Search for the cell housing the specified text and yield its (x, y) center coordinate. 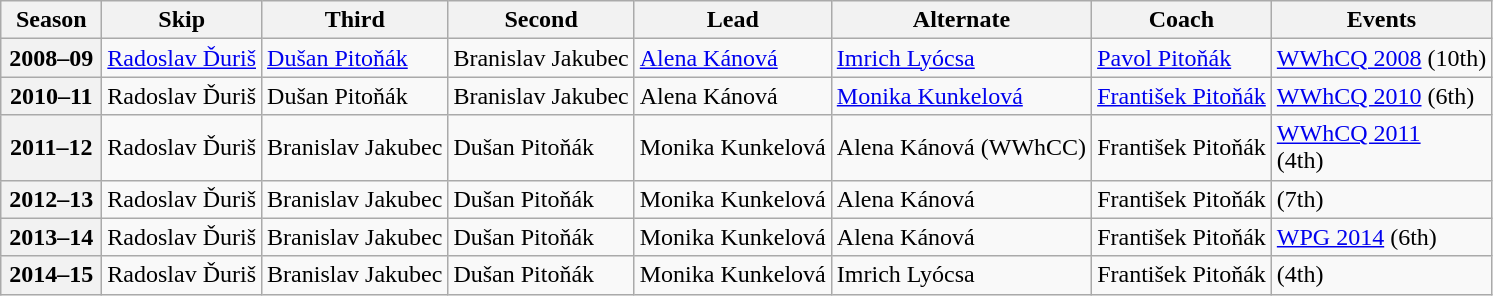
Lead (732, 20)
Second (541, 20)
2013–14 (52, 237)
2012–13 (52, 199)
2011–12 (52, 148)
WWhCQ 2010 (6th) (1381, 96)
Events (1381, 20)
(4th) (1381, 275)
WPG 2014 (6th) (1381, 237)
2010–11 (52, 96)
WWhCQ 2011 (4th) (1381, 148)
Season (52, 20)
Pavol Pitoňák (1182, 58)
Alternate (961, 20)
(7th) (1381, 199)
2014–15 (52, 275)
Skip (182, 20)
Coach (1182, 20)
Third (355, 20)
WWhCQ 2008 (10th) (1381, 58)
Alena Kánová (WWhCC) (961, 148)
2008–09 (52, 58)
